Find where the given text appears and provide that cell's center as [X, Y] coordinate. 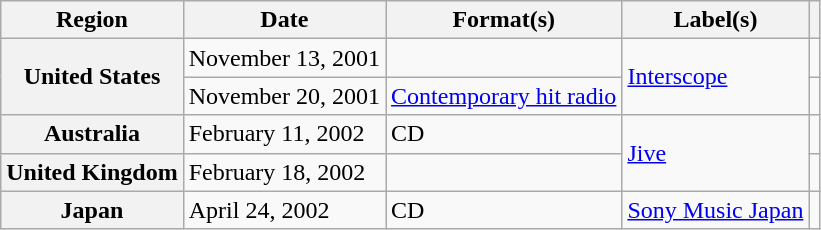
United Kingdom [92, 172]
November 20, 2001 [284, 96]
Region [92, 20]
United States [92, 77]
Contemporary hit radio [504, 96]
Format(s) [504, 20]
April 24, 2002 [284, 210]
February 11, 2002 [284, 134]
February 18, 2002 [284, 172]
Japan [92, 210]
Sony Music Japan [716, 210]
Jive [716, 153]
Label(s) [716, 20]
Interscope [716, 77]
Date [284, 20]
November 13, 2001 [284, 58]
Australia [92, 134]
